Scan for the cell matching the given text and deliver its [x, y] coordinate at center. 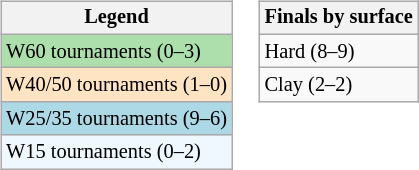
Legend [116, 18]
Clay (2–2) [339, 85]
W15 tournaments (0–2) [116, 152]
W40/50 tournaments (1–0) [116, 85]
W25/35 tournaments (9–6) [116, 119]
Finals by surface [339, 18]
W60 tournaments (0–3) [116, 51]
Hard (8–9) [339, 51]
